Pinpoint the cell where the given text exists, returning its [X, Y] midpoint coordinate. 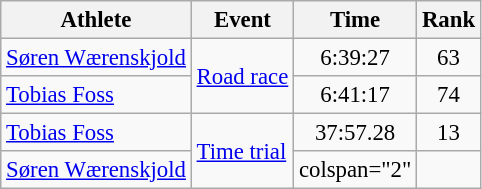
Time [356, 20]
74 [449, 95]
Rank [449, 20]
Time trial [242, 152]
63 [449, 58]
Road race [242, 76]
Event [242, 20]
6:41:17 [356, 95]
Athlete [96, 20]
37:57.28 [356, 133]
colspan="2" [356, 170]
6:39:27 [356, 58]
13 [449, 133]
